Return the [X, Y] coordinate for the center point of the cell that contains the specified text.  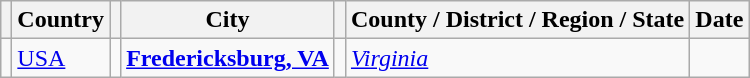
Country [61, 20]
Virginia [517, 58]
City [228, 20]
USA [61, 58]
Date [720, 20]
County / District / Region / State [517, 20]
Fredericksburg, VA [228, 58]
